From the cell containing the given text, extract its center point as (X, Y) coordinate. 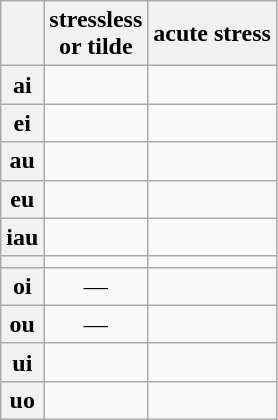
ei (22, 123)
oi (22, 286)
ou (22, 324)
stresslessor tilde (96, 34)
iau (22, 237)
ai (22, 85)
acute stress (212, 34)
uo (22, 400)
ui (22, 362)
au (22, 161)
eu (22, 199)
